Determine the [x, y] coordinate at the center of the cell enclosing the given text.  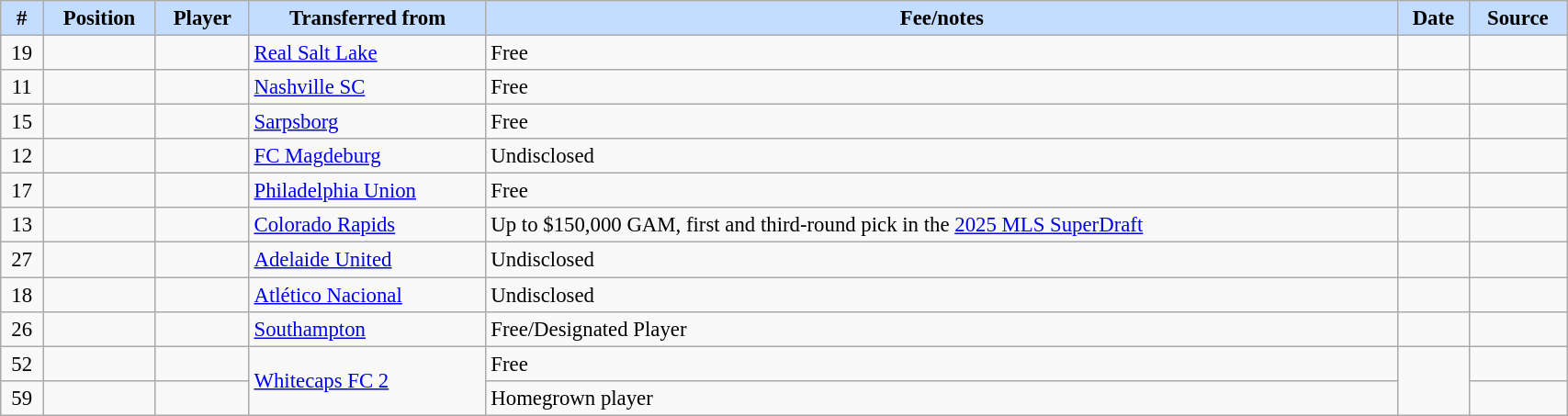
27 [22, 260]
Southampton [367, 329]
12 [22, 156]
Homegrown player [942, 398]
Whitecaps FC 2 [367, 380]
26 [22, 329]
13 [22, 225]
Up to $150,000 GAM, first and third-round pick in the 2025 MLS SuperDraft [942, 225]
Date [1433, 18]
Colorado Rapids [367, 225]
17 [22, 191]
Real Salt Lake [367, 53]
FC Magdeburg [367, 156]
Transferred from [367, 18]
Position [99, 18]
Source [1517, 18]
Fee/notes [942, 18]
59 [22, 398]
Adelaide United [367, 260]
Sarpsborg [367, 122]
52 [22, 364]
11 [22, 87]
18 [22, 295]
Atlético Nacional [367, 295]
Philadelphia Union [367, 191]
19 [22, 53]
15 [22, 122]
Player [202, 18]
Free/Designated Player [942, 329]
# [22, 18]
Nashville SC [367, 87]
